Find where the given text appears and provide that cell's center as (X, Y) coordinate. 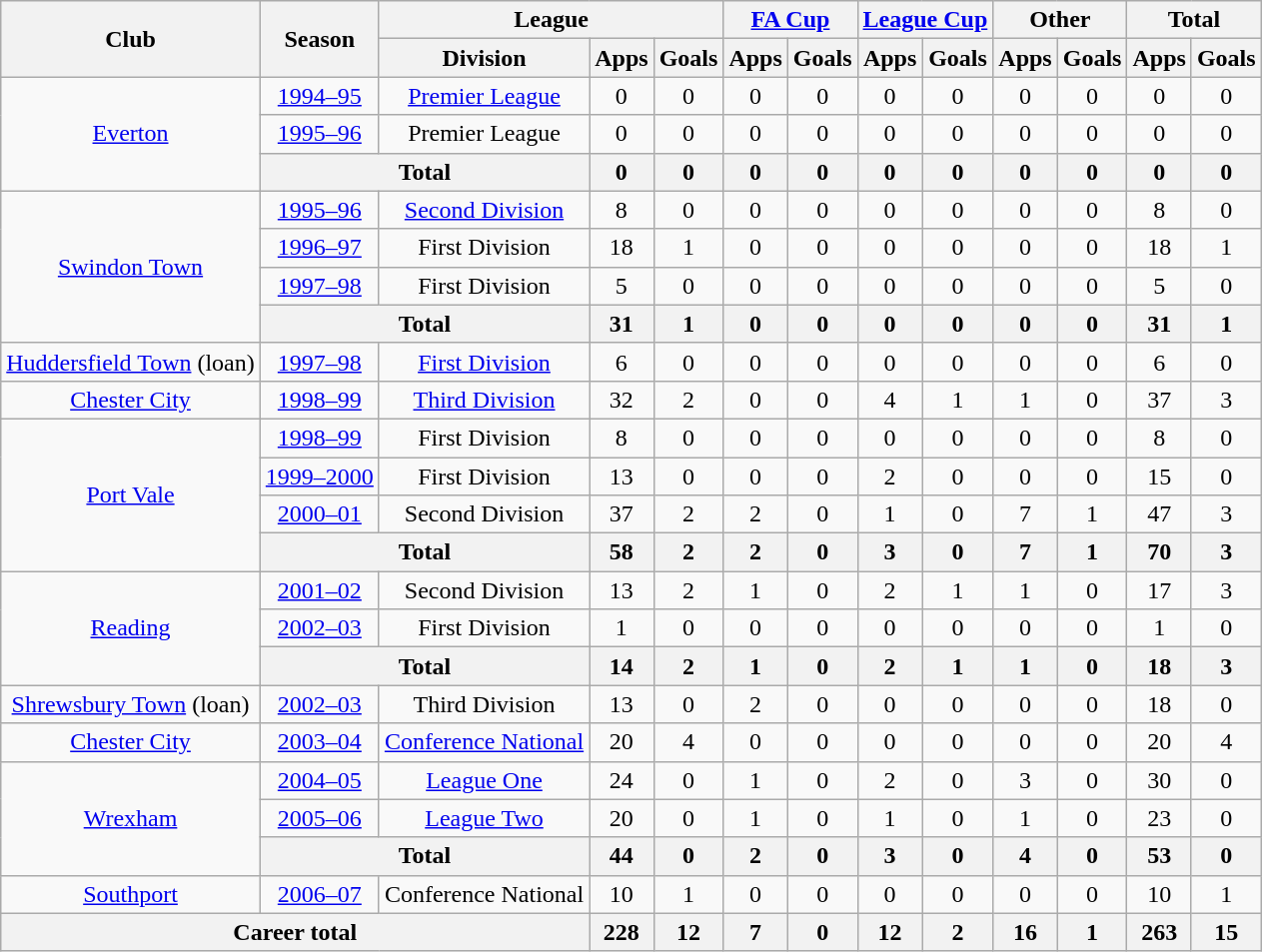
24 (622, 780)
Season (320, 39)
Shrewsbury Town (loan) (131, 704)
1996–97 (320, 248)
2006–07 (320, 894)
2001–02 (320, 590)
Port Vale (131, 494)
League One (484, 780)
14 (622, 666)
Reading (131, 628)
Southport (131, 894)
70 (1159, 552)
Everton (131, 134)
23 (1159, 818)
FA Cup (790, 20)
Club (131, 39)
Career total (296, 932)
Division (484, 58)
Huddersfield Town (loan) (131, 362)
30 (1159, 780)
Wrexham (131, 818)
228 (622, 932)
58 (622, 552)
League (551, 20)
League Cup (925, 20)
32 (622, 400)
1994–95 (320, 96)
Other (1060, 20)
263 (1159, 932)
2005–06 (320, 818)
Swindon Town (131, 267)
16 (1025, 932)
League Two (484, 818)
44 (622, 856)
53 (1159, 856)
2003–04 (320, 742)
47 (1159, 514)
2000–01 (320, 514)
17 (1159, 590)
2004–05 (320, 780)
1999–2000 (320, 476)
